From the cell containing the given text, extract its center point as (X, Y) coordinate. 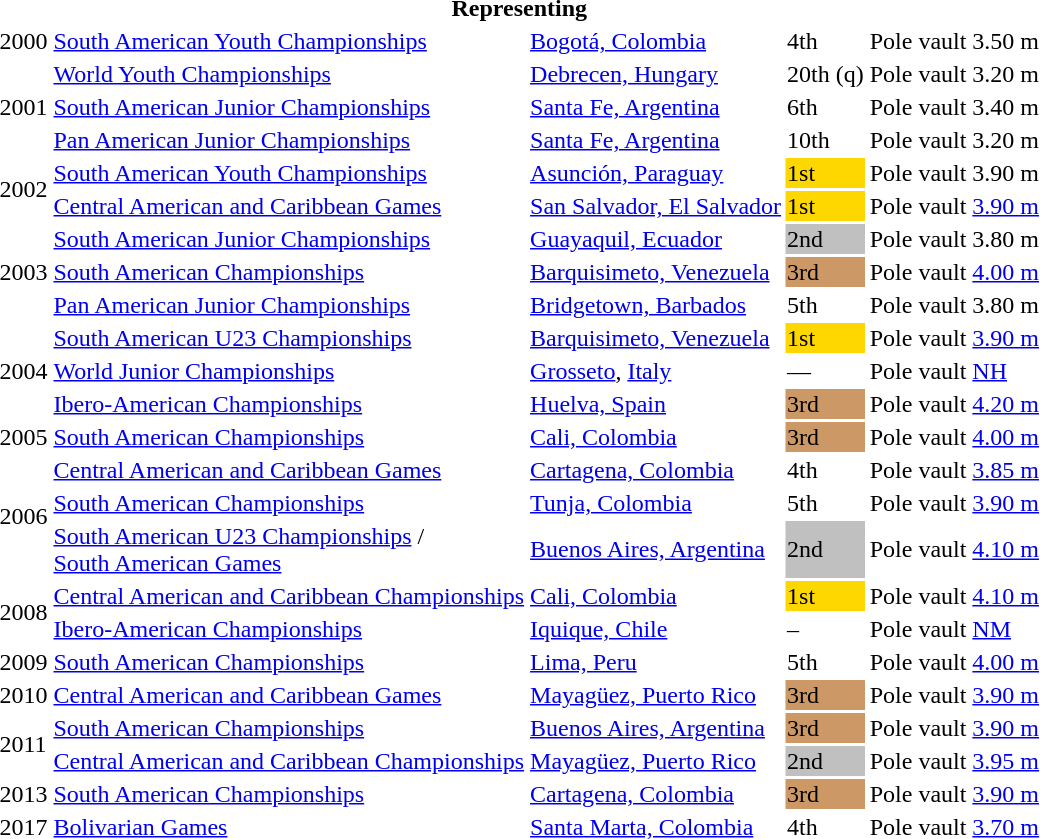
World Junior Championships (289, 371)
Tunja, Colombia (656, 503)
World Youth Championships (289, 74)
Asunción, Paraguay (656, 173)
— (826, 371)
Bogotá, Colombia (656, 41)
10th (826, 140)
South American U23 Championships (289, 338)
Grosseto, Italy (656, 371)
Guayaquil, Ecuador (656, 239)
Bridgetown, Barbados (656, 305)
South American U23 Championships / South American Games (289, 550)
Lima, Peru (656, 662)
20th (q) (826, 74)
– (826, 629)
Huelva, Spain (656, 404)
Iquique, Chile (656, 629)
Debrecen, Hungary (656, 74)
San Salvador, El Salvador (656, 206)
6th (826, 107)
